Identify which cell holds the provided text, then report its (X, Y) central coordinate. 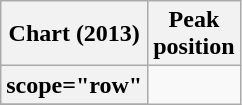
Chart (2013) (74, 34)
Peakposition (194, 34)
scope="row" (74, 85)
